Output the (x, y) coordinate of the center of the cell containing the given text.  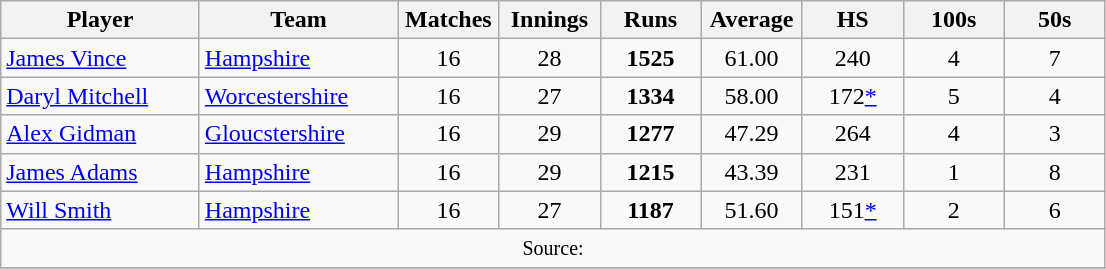
2 (954, 210)
Runs (650, 20)
58.00 (752, 96)
Gloucstershire (298, 134)
231 (852, 172)
240 (852, 58)
Average (752, 20)
Daryl Mitchell (100, 96)
43.39 (752, 172)
264 (852, 134)
151* (852, 210)
James Vince (100, 58)
7 (1054, 58)
3 (1054, 134)
100s (954, 20)
Innings (550, 20)
1334 (650, 96)
Worcestershire (298, 96)
61.00 (752, 58)
1277 (650, 134)
172* (852, 96)
Alex Gidman (100, 134)
28 (550, 58)
50s (1054, 20)
47.29 (752, 134)
8 (1054, 172)
6 (1054, 210)
1187 (650, 210)
Will Smith (100, 210)
Team (298, 20)
1215 (650, 172)
1 (954, 172)
James Adams (100, 172)
Source: (554, 248)
Matches (448, 20)
5 (954, 96)
Player (100, 20)
HS (852, 20)
51.60 (752, 210)
1525 (650, 58)
